Determine the [x, y] coordinate at the center of the cell enclosing the given text.  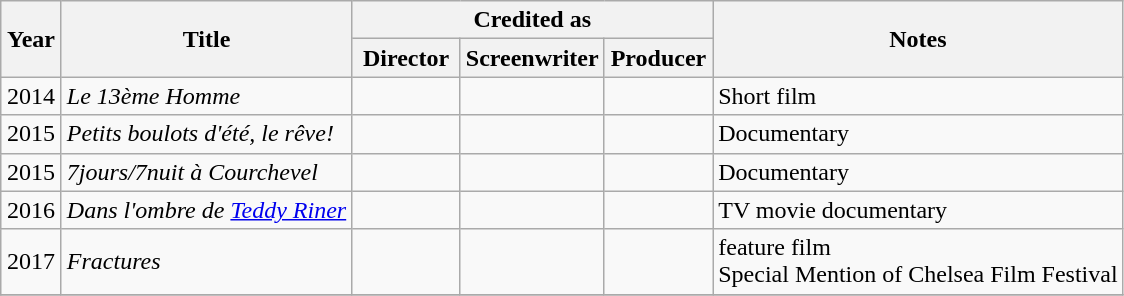
Year [32, 39]
feature filmSpecial Mention of Chelsea Film Festival [918, 262]
2016 [32, 210]
Credited as [532, 20]
Title [206, 39]
Le 13ème Homme [206, 96]
Notes [918, 39]
Short film [918, 96]
Fractures [206, 262]
2017 [32, 262]
2014 [32, 96]
Dans l'ombre de Teddy Riner [206, 210]
Petits boulots d'été, le rêve! [206, 134]
Screenwriter [532, 58]
Director [406, 58]
7jours/7nuit à Courchevel [206, 172]
TV movie documentary [918, 210]
Producer [658, 58]
